Determine the [X, Y] coordinate at the center of the cell enclosing the given text.  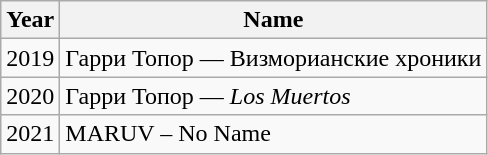
Year [30, 20]
Name [274, 20]
Гарри Топор — Визморианские хроники [274, 58]
2020 [30, 96]
MARUV – No Name [274, 134]
2021 [30, 134]
2019 [30, 58]
Гарри Топор — Los Muertos [274, 96]
